Scan for the cell matching the given text and deliver its [X, Y] coordinate at center. 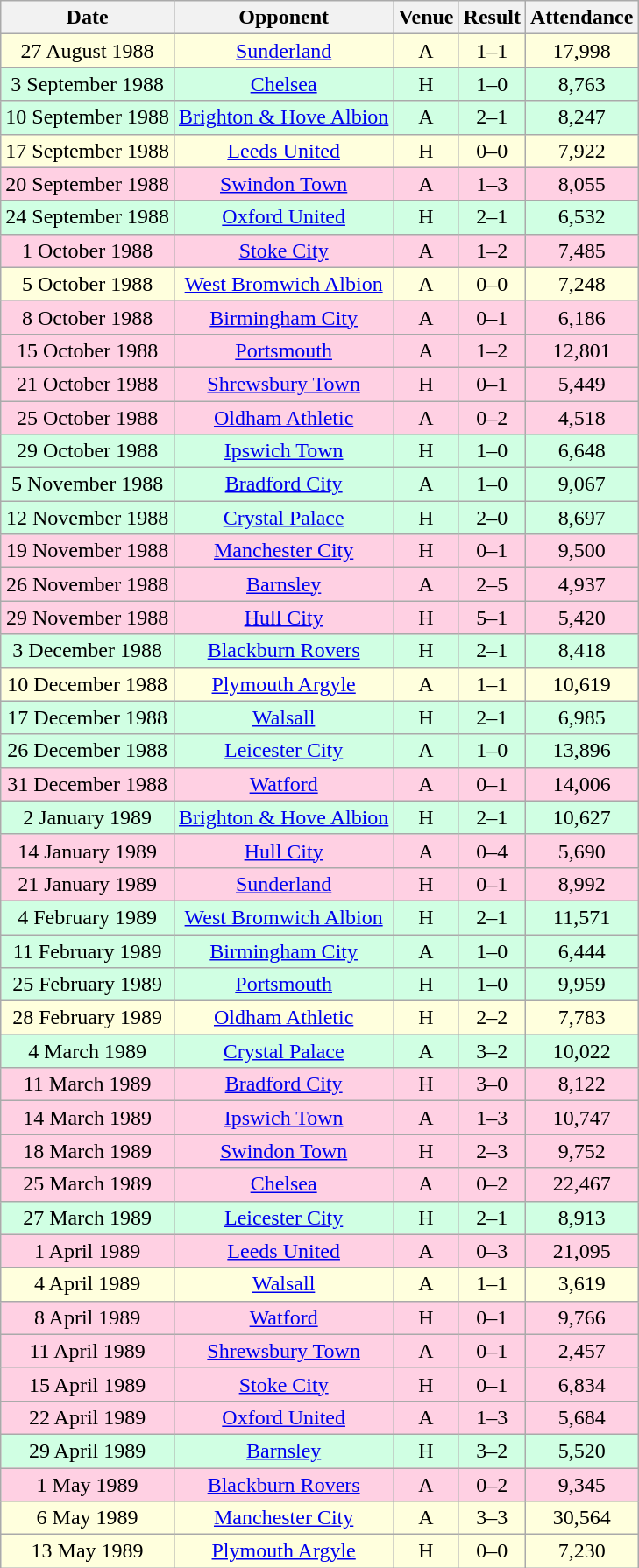
2–0 [492, 518]
21,095 [581, 1251]
13 May 1989 [88, 1551]
9,500 [581, 551]
21 October 1988 [88, 384]
20 September 1988 [88, 184]
29 October 1988 [88, 451]
15 April 1989 [88, 1384]
4,518 [581, 418]
4,937 [581, 584]
5,520 [581, 1451]
17,998 [581, 51]
8,763 [581, 84]
9,959 [581, 985]
26 December 1988 [88, 751]
14 March 1989 [88, 1118]
5 November 1988 [88, 484]
7,783 [581, 1018]
6 May 1989 [88, 1518]
31 December 1988 [88, 784]
26 November 1988 [88, 584]
17 December 1988 [88, 717]
6,648 [581, 451]
12 November 1988 [88, 518]
Date [88, 18]
1 October 1988 [88, 251]
2,457 [581, 1351]
9,752 [581, 1151]
3–3 [492, 1518]
29 November 1988 [88, 618]
10,747 [581, 1118]
29 April 1989 [88, 1451]
3–0 [492, 1084]
4 April 1989 [88, 1284]
6,186 [581, 317]
9,766 [581, 1317]
2 January 1989 [88, 817]
10 September 1988 [88, 117]
14 January 1989 [88, 851]
6,532 [581, 217]
11 April 1989 [88, 1351]
8,913 [581, 1218]
Attendance [581, 18]
5,690 [581, 851]
4 February 1989 [88, 917]
24 September 1988 [88, 217]
8,055 [581, 184]
3 December 1988 [88, 651]
8,697 [581, 518]
0–4 [492, 851]
19 November 1988 [88, 551]
3 September 1988 [88, 84]
1 May 1989 [88, 1485]
21 January 1989 [88, 884]
6,985 [581, 717]
5–1 [492, 618]
Venue [426, 18]
8,992 [581, 884]
27 March 1989 [88, 1218]
5,449 [581, 384]
28 February 1989 [88, 1018]
Result [492, 18]
15 October 1988 [88, 350]
5,684 [581, 1417]
11,571 [581, 917]
Opponent [283, 18]
5,420 [581, 618]
13,896 [581, 751]
25 February 1989 [88, 985]
8,247 [581, 117]
11 March 1989 [88, 1084]
2–3 [492, 1151]
25 October 1988 [88, 418]
5 October 1988 [88, 284]
6,444 [581, 950]
12,801 [581, 350]
10,022 [581, 1051]
6,834 [581, 1384]
27 August 1988 [88, 51]
2–5 [492, 584]
7,485 [581, 251]
0–3 [492, 1251]
25 March 1989 [88, 1184]
1 April 1989 [88, 1251]
7,230 [581, 1551]
17 September 1988 [88, 151]
8 April 1989 [88, 1317]
9,345 [581, 1485]
8,418 [581, 651]
10 December 1988 [88, 684]
10,619 [581, 684]
4 March 1989 [88, 1051]
7,248 [581, 284]
9,067 [581, 484]
14,006 [581, 784]
11 February 1989 [88, 950]
7,922 [581, 151]
8 October 1988 [88, 317]
2–2 [492, 1018]
10,627 [581, 817]
8,122 [581, 1084]
22 April 1989 [88, 1417]
3,619 [581, 1284]
22,467 [581, 1184]
18 March 1989 [88, 1151]
30,564 [581, 1518]
